Find where the given text appears and provide that cell's center as (X, Y) coordinate. 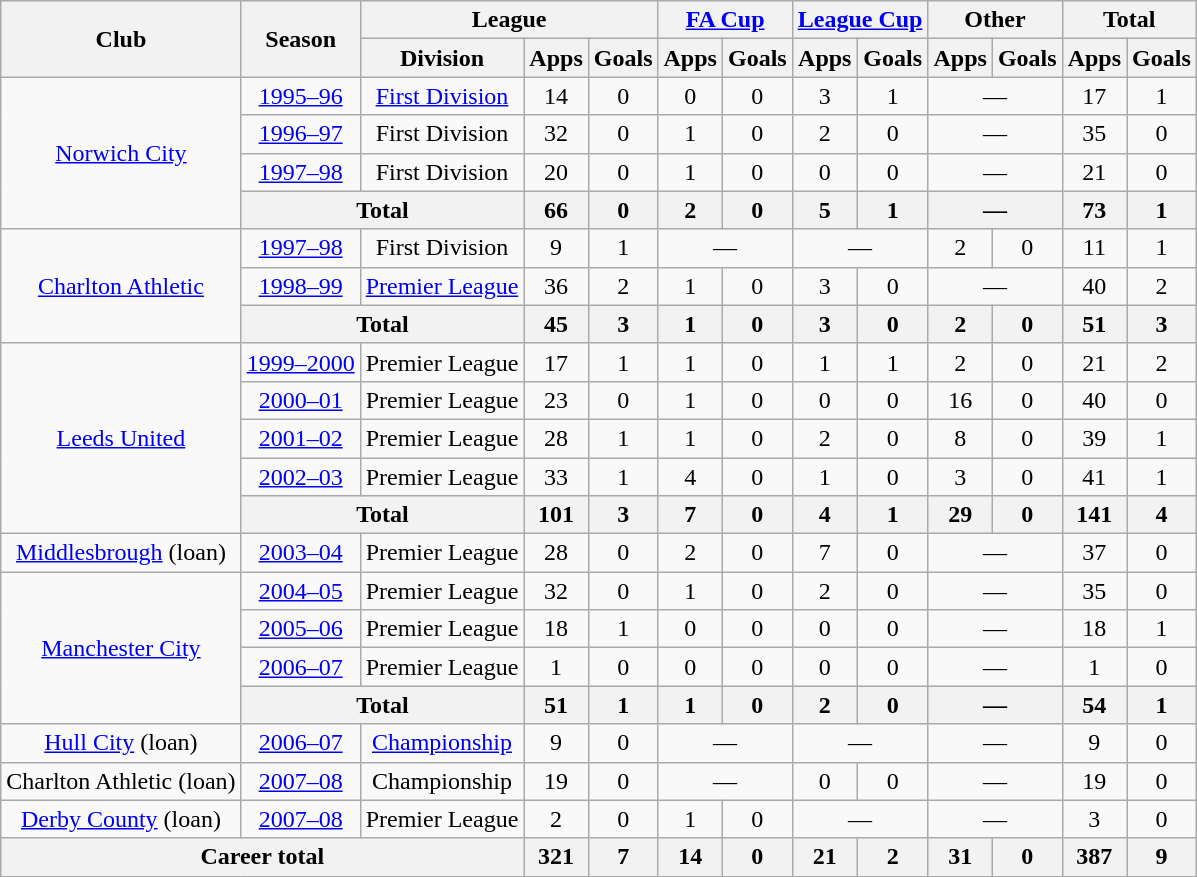
73 (1094, 210)
1999–2000 (300, 362)
Charlton Athletic (121, 286)
Manchester City (121, 648)
41 (1094, 477)
1995–96 (300, 96)
Division (442, 58)
Hull City (loan) (121, 743)
5 (824, 210)
33 (556, 477)
31 (960, 857)
2003–04 (300, 553)
Derby County (loan) (121, 819)
16 (960, 400)
2000–01 (300, 400)
Leeds United (121, 438)
League Cup (860, 20)
Career total (262, 857)
39 (1094, 438)
11 (1094, 248)
8 (960, 438)
League (509, 20)
1998–99 (300, 286)
101 (556, 515)
66 (556, 210)
2002–03 (300, 477)
1996–97 (300, 134)
Middlesbrough (loan) (121, 553)
2004–05 (300, 591)
29 (960, 515)
Season (300, 39)
Club (121, 39)
23 (556, 400)
Charlton Athletic (loan) (121, 781)
37 (1094, 553)
Other (995, 20)
45 (556, 324)
36 (556, 286)
321 (556, 857)
141 (1094, 515)
FA Cup (725, 20)
Norwich City (121, 153)
387 (1094, 857)
2005–06 (300, 629)
2001–02 (300, 438)
54 (1094, 705)
20 (556, 172)
